Determine the (x, y) coordinate at the center of the cell enclosing the given text.  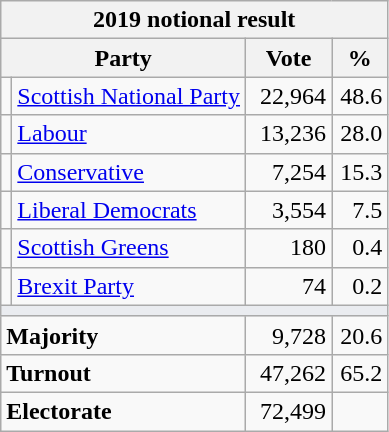
Liberal Democrats (129, 210)
Scottish Greens (129, 248)
0.4 (360, 248)
72,499 (289, 411)
15.3 (360, 172)
Turnout (124, 373)
47,262 (289, 373)
9,728 (289, 335)
28.0 (360, 134)
0.2 (360, 286)
Vote (289, 58)
% (360, 58)
Conservative (129, 172)
65.2 (360, 373)
22,964 (289, 96)
Brexit Party (129, 286)
48.6 (360, 96)
13,236 (289, 134)
Scottish National Party (129, 96)
74 (289, 286)
7.5 (360, 210)
180 (289, 248)
Labour (129, 134)
Majority (124, 335)
20.6 (360, 335)
3,554 (289, 210)
Party (124, 58)
2019 notional result (194, 20)
7,254 (289, 172)
Electorate (124, 411)
